Capture the cell that displays the provided text and extract its (x, y) central coordinate. 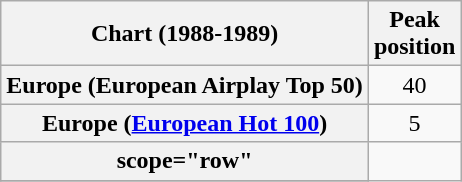
scope="row" (185, 161)
5 (414, 123)
Peakposition (414, 34)
Europe (European Hot 100) (185, 123)
40 (414, 85)
Chart (1988-1989) (185, 34)
Europe (European Airplay Top 50) (185, 85)
